Extract the [X, Y] coordinate from the center of the cell holding the provided text.  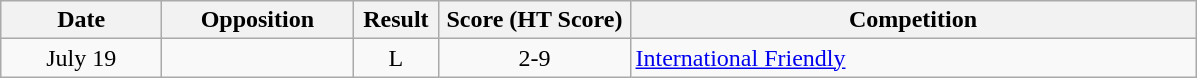
Competition [913, 20]
L [396, 58]
July 19 [82, 58]
2-9 [534, 58]
International Friendly [913, 58]
Date [82, 20]
Opposition [258, 20]
Result [396, 20]
Score (HT Score) [534, 20]
